Extract the (X, Y) coordinate from the center of the cell holding the provided text.  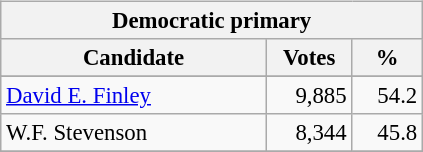
Candidate (134, 58)
45.8 (388, 133)
9,885 (309, 96)
David E. Finley (134, 96)
W.F. Stevenson (134, 133)
Democratic primary (212, 21)
8,344 (309, 133)
% (388, 58)
54.2 (388, 96)
Votes (309, 58)
